Scan for the cell matching the given text and deliver its [X, Y] coordinate at center. 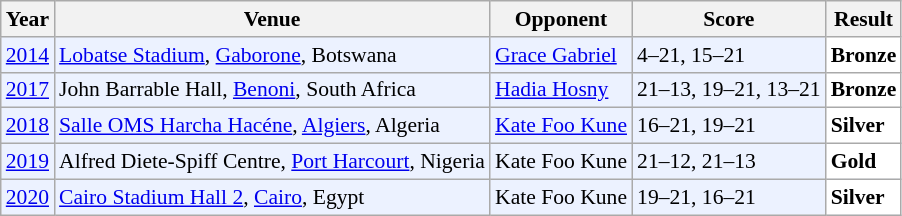
Gold [864, 162]
John Barrable Hall, Benoni, South Africa [272, 90]
Cairo Stadium Hall 2, Cairo, Egypt [272, 197]
Salle OMS Harcha Hacéne, Algiers, Algeria [272, 126]
2018 [28, 126]
Year [28, 19]
2020 [28, 197]
19–21, 16–21 [729, 197]
21–12, 21–13 [729, 162]
16–21, 19–21 [729, 126]
Hadia Hosny [561, 90]
Venue [272, 19]
Grace Gabriel [561, 55]
Opponent [561, 19]
Lobatse Stadium, Gaborone, Botswana [272, 55]
2017 [28, 90]
Score [729, 19]
2019 [28, 162]
Result [864, 19]
21–13, 19–21, 13–21 [729, 90]
Alfred Diete-Spiff Centre, Port Harcourt, Nigeria [272, 162]
4–21, 15–21 [729, 55]
2014 [28, 55]
